Determine the (x, y) coordinate at the center of the cell enclosing the given text.  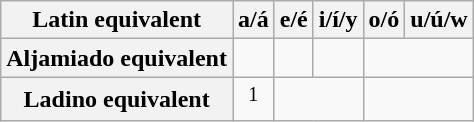
Aljamiado equivalent (117, 58)
a/á (253, 20)
Ladino equivalent (117, 100)
i/í/y (338, 20)
e/é (294, 20)
Latin equivalent (117, 20)
o/ó (384, 20)
1 (253, 100)
u/ú/w (439, 20)
